Detect which cell encompasses the target text, then output its (X, Y) center coordinate. 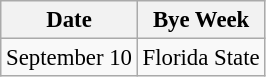
September 10 (69, 58)
Bye Week (201, 20)
Florida State (201, 58)
Date (69, 20)
